Search for the cell housing the specified text and yield its (X, Y) center coordinate. 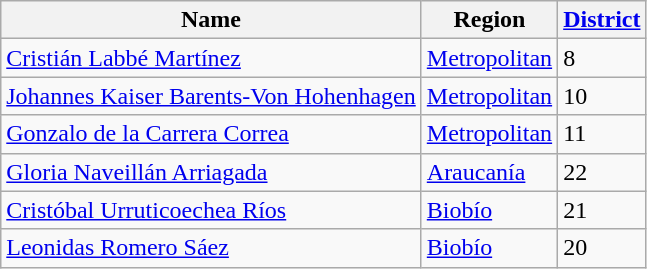
Gonzalo de la Carrera Correa (212, 134)
20 (602, 248)
Araucanía (489, 172)
11 (602, 134)
21 (602, 210)
District (602, 20)
10 (602, 96)
22 (602, 172)
8 (602, 58)
Name (212, 20)
Cristián Labbé Martínez (212, 58)
Leonidas Romero Sáez (212, 248)
Gloria Naveillán Arriagada (212, 172)
Johannes Kaiser Barents-Von Hohenhagen (212, 96)
Region (489, 20)
Cristóbal Urruticoechea Ríos (212, 210)
